Scan for the cell matching the given text and deliver its (X, Y) coordinate at center. 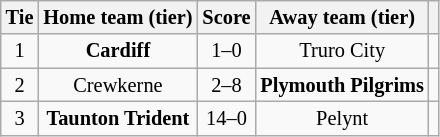
1–0 (226, 51)
Tie (20, 17)
Taunton Trident (118, 118)
Truro City (342, 51)
Score (226, 17)
Pelynt (342, 118)
3 (20, 118)
Away team (tier) (342, 17)
Plymouth Pilgrims (342, 85)
1 (20, 51)
14–0 (226, 118)
Cardiff (118, 51)
Crewkerne (118, 85)
2 (20, 85)
2–8 (226, 85)
Home team (tier) (118, 17)
